Return the [X, Y] coordinate for the center point of the cell that contains the specified text.  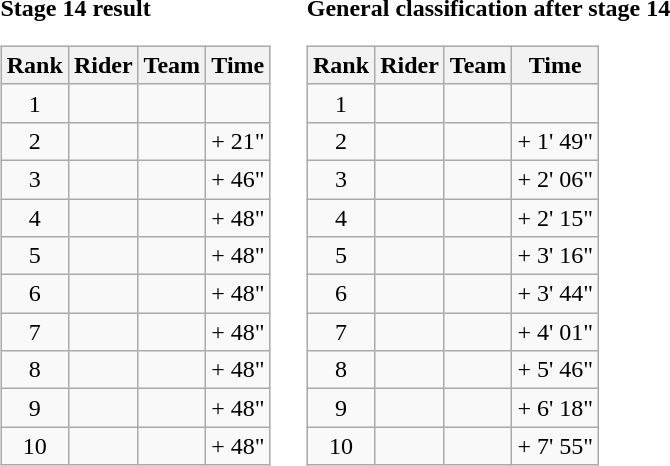
+ 5' 46" [556, 370]
+ 7' 55" [556, 446]
+ 6' 18" [556, 408]
+ 46" [238, 179]
+ 4' 01" [556, 332]
+ 3' 44" [556, 294]
+ 1' 49" [556, 141]
+ 21" [238, 141]
+ 2' 06" [556, 179]
+ 2' 15" [556, 217]
+ 3' 16" [556, 256]
